Find where the given text appears and provide that cell's center as [x, y] coordinate. 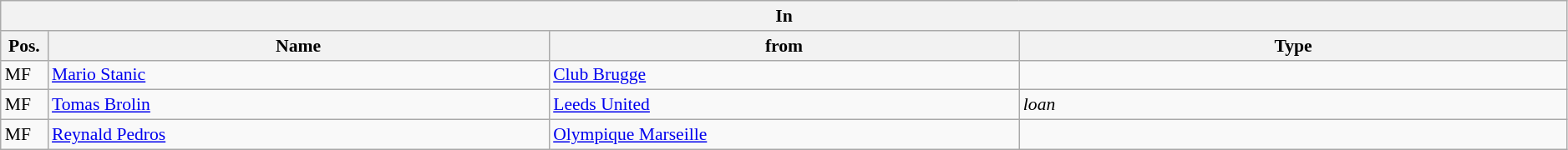
In [784, 16]
Reynald Pedros [298, 135]
Type [1293, 46]
Olympique Marseille [784, 135]
Leeds United [784, 105]
Tomas Brolin [298, 105]
loan [1293, 105]
from [784, 46]
Mario Stanic [298, 75]
Club Brugge [784, 75]
Name [298, 46]
Pos. [24, 46]
